Scan for the cell matching the given text and deliver its (X, Y) coordinate at center. 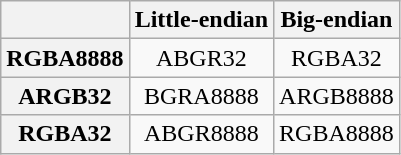
ARGB8888 (337, 96)
Little-endian (201, 20)
Big-endian (337, 20)
ABGR8888 (201, 134)
ABGR32 (201, 58)
BGRA8888 (201, 96)
ARGB32 (65, 96)
